Locate the cell with the specified text and output its [x, y] center coordinate. 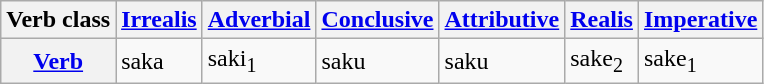
Imperative [700, 20]
Conclusive [378, 20]
Verb [58, 61]
saki1 [259, 61]
sake2 [602, 61]
Realis [602, 20]
saka [160, 61]
Verb class [58, 20]
Attributive [502, 20]
Adverbial [259, 20]
sake1 [700, 61]
Irrealis [160, 20]
